Find where the given text appears and provide that cell's center as [x, y] coordinate. 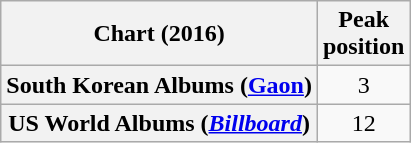
12 [363, 123]
South Korean Albums (Gaon) [160, 85]
Peakposition [363, 34]
US World Albums (Billboard) [160, 123]
Chart (2016) [160, 34]
3 [363, 85]
